Determine the (x, y) coordinate at the center of the cell enclosing the given text.  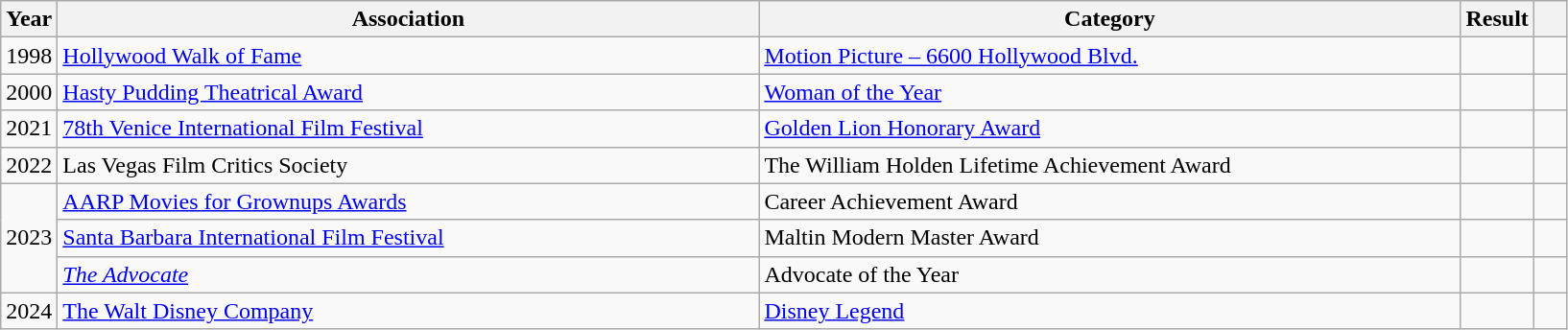
Las Vegas Film Critics Society (409, 165)
Year (29, 19)
Disney Legend (1109, 311)
Golden Lion Honorary Award (1109, 129)
1998 (29, 56)
Category (1109, 19)
Hasty Pudding Theatrical Award (409, 92)
Hollywood Walk of Fame (409, 56)
2024 (29, 311)
Result (1497, 19)
Santa Barbara International Film Festival (409, 238)
2022 (29, 165)
The William Holden Lifetime Achievement Award (1109, 165)
Association (409, 19)
Maltin Modern Master Award (1109, 238)
AARP Movies for Grownups Awards (409, 201)
2023 (29, 238)
The Walt Disney Company (409, 311)
The Advocate (409, 274)
Motion Picture – 6600 Hollywood Blvd. (1109, 56)
Woman of the Year (1109, 92)
Career Achievement Award (1109, 201)
78th Venice International Film Festival (409, 129)
2000 (29, 92)
Advocate of the Year (1109, 274)
2021 (29, 129)
